Pinpoint the cell where the given text exists, returning its [x, y] midpoint coordinate. 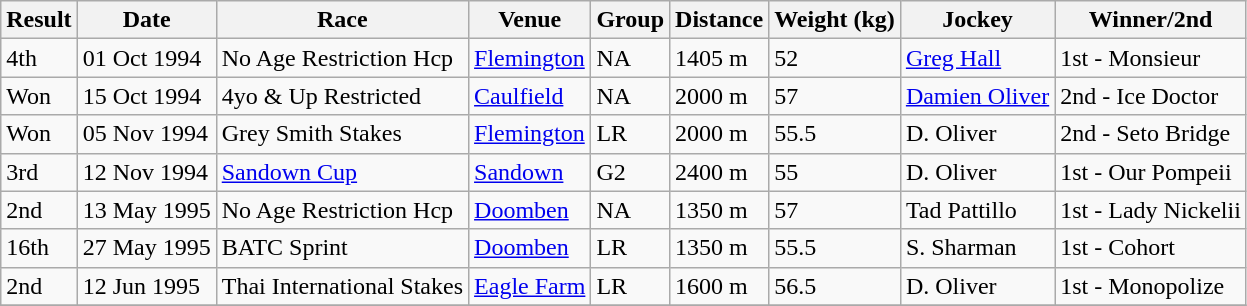
1st - Our Pompeii [1151, 172]
05 Nov 1994 [146, 134]
Greg Hall [977, 58]
BATC Sprint [342, 248]
4yo & Up Restricted [342, 96]
Group [630, 20]
1st - Monopolize [1151, 286]
1405 m [720, 58]
56.5 [835, 286]
12 Nov 1994 [146, 172]
01 Oct 1994 [146, 58]
Date [146, 20]
3rd [39, 172]
27 May 1995 [146, 248]
Thai International Stakes [342, 286]
Sandown [530, 172]
Caulfield [530, 96]
15 Oct 1994 [146, 96]
Grey Smith Stakes [342, 134]
13 May 1995 [146, 210]
Result [39, 20]
1600 m [720, 286]
Winner/2nd [1151, 20]
1st - Cohort [1151, 248]
16th [39, 248]
Race [342, 20]
1st - Lady Nickelii [1151, 210]
2nd - Ice Doctor [1151, 96]
Tad Pattillo [977, 210]
12 Jun 1995 [146, 286]
Distance [720, 20]
4th [39, 58]
52 [835, 58]
Weight (kg) [835, 20]
Eagle Farm [530, 286]
55 [835, 172]
2400 m [720, 172]
S. Sharman [977, 248]
Damien Oliver [977, 96]
Jockey [977, 20]
Sandown Cup [342, 172]
Venue [530, 20]
G2 [630, 172]
2nd - Seto Bridge [1151, 134]
1st - Monsieur [1151, 58]
